For the text-containing cell, return its midpoint in [X, Y] coordinate format. 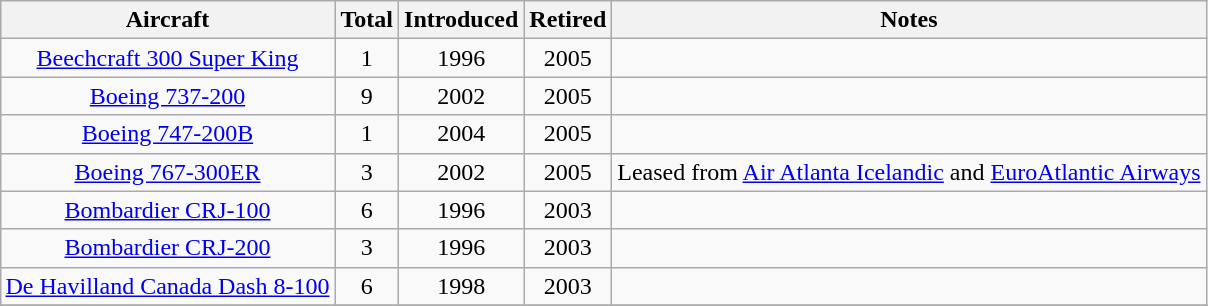
Leased from Air Atlanta Icelandic and EuroAtlantic Airways [909, 172]
Beechcraft 300 Super King [168, 58]
9 [367, 96]
Bombardier CRJ-200 [168, 248]
De Havilland Canada Dash 8-100 [168, 286]
Bombardier CRJ-100 [168, 210]
2004 [462, 134]
Retired [568, 20]
Introduced [462, 20]
1998 [462, 286]
Boeing 747-200B [168, 134]
Total [367, 20]
Boeing 767-300ER [168, 172]
Boeing 737-200 [168, 96]
Aircraft [168, 20]
Notes [909, 20]
